Provide the (x, y) coordinate of the cell's center where the given text is located.  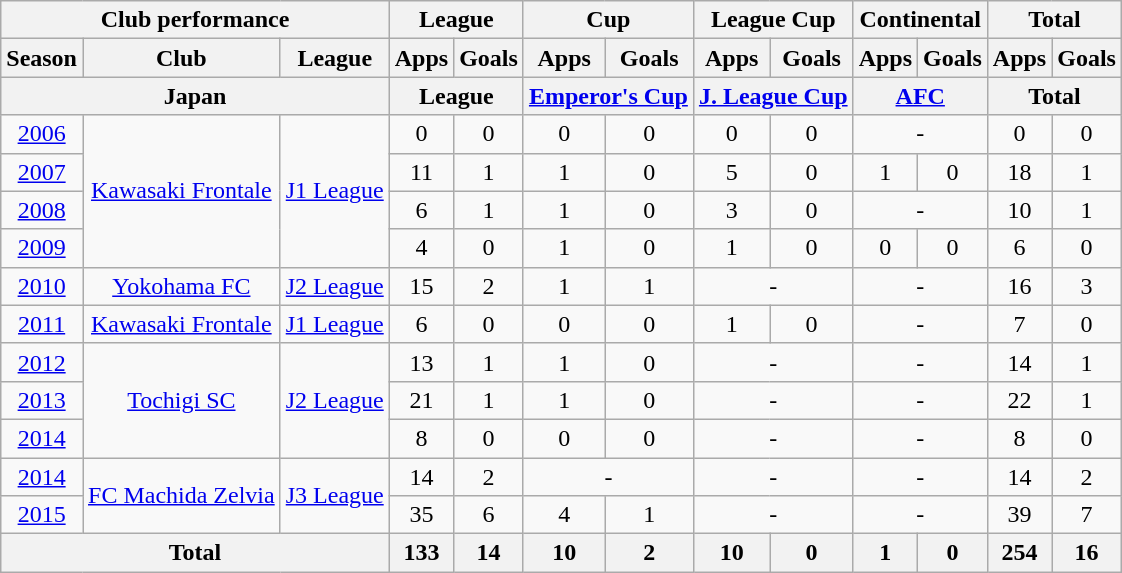
5 (732, 172)
FC Machida Zelvia (181, 496)
2013 (42, 400)
18 (1019, 172)
11 (421, 172)
254 (1019, 553)
2015 (42, 515)
J. League Cup (773, 96)
AFC (920, 96)
Cup (608, 20)
Japan (195, 96)
Yokohama FC (181, 286)
2008 (42, 210)
2011 (42, 324)
2010 (42, 286)
22 (1019, 400)
Continental (920, 20)
13 (421, 362)
2009 (42, 248)
133 (421, 553)
2006 (42, 134)
Tochigi SC (181, 400)
Club performance (195, 20)
J3 League (334, 496)
Emperor's Cup (608, 96)
Season (42, 58)
2012 (42, 362)
35 (421, 515)
21 (421, 400)
2007 (42, 172)
39 (1019, 515)
15 (421, 286)
Club (181, 58)
League Cup (773, 20)
